From the cell containing the given text, extract its center point as (x, y) coordinate. 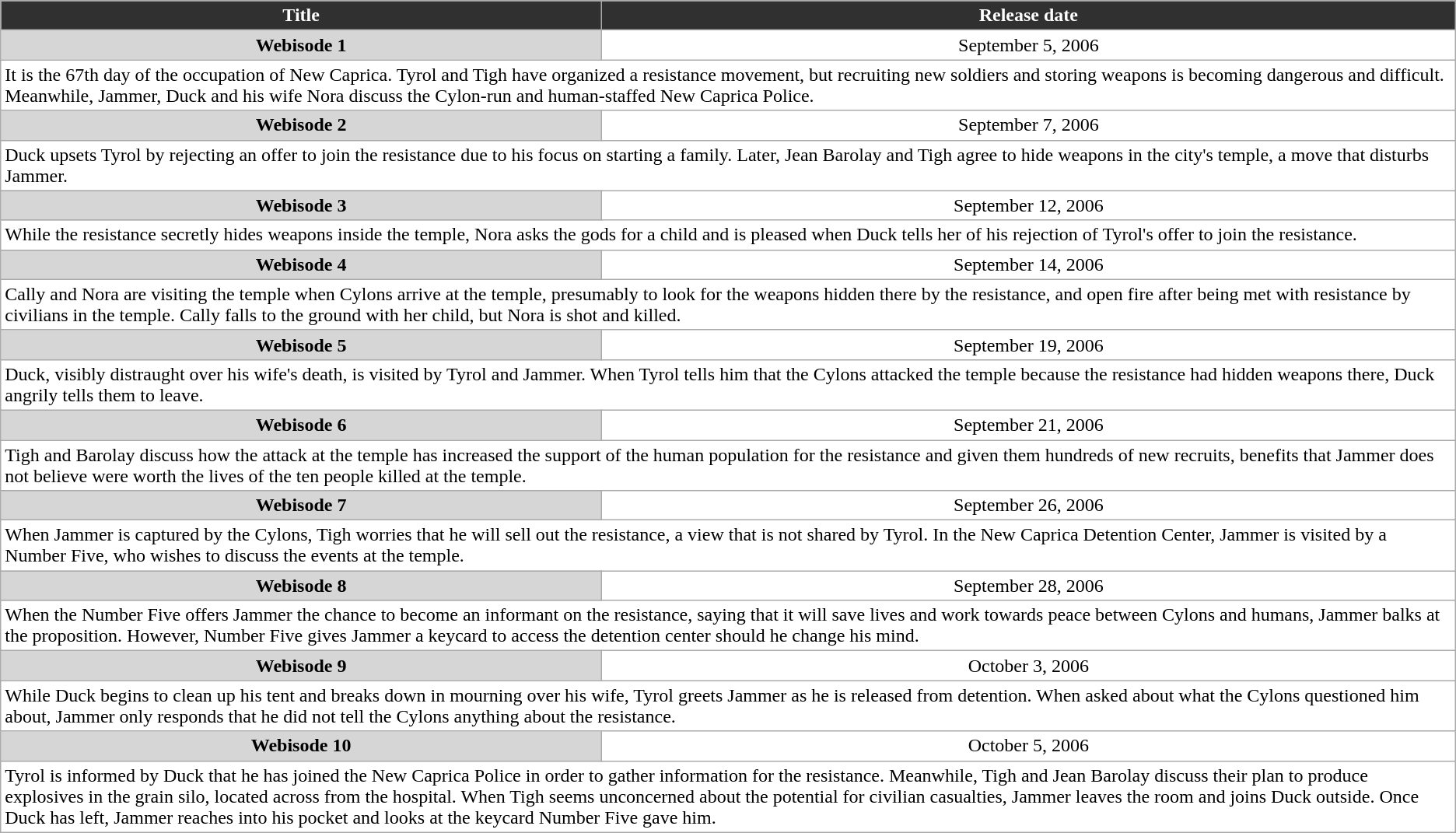
September 26, 2006 (1028, 506)
October 3, 2006 (1028, 666)
Webisode 10 (302, 746)
Release date (1028, 16)
October 5, 2006 (1028, 746)
Title (302, 16)
Webisode 1 (302, 45)
Webisode 9 (302, 666)
September 28, 2006 (1028, 586)
September 14, 2006 (1028, 264)
September 5, 2006 (1028, 45)
Webisode 8 (302, 586)
September 7, 2006 (1028, 125)
Webisode 3 (302, 205)
Webisode 6 (302, 425)
Webisode 5 (302, 345)
September 19, 2006 (1028, 345)
Webisode 2 (302, 125)
September 21, 2006 (1028, 425)
Webisode 4 (302, 264)
September 12, 2006 (1028, 205)
Webisode 7 (302, 506)
